Determine the (X, Y) coordinate at the center of the cell enclosing the given text.  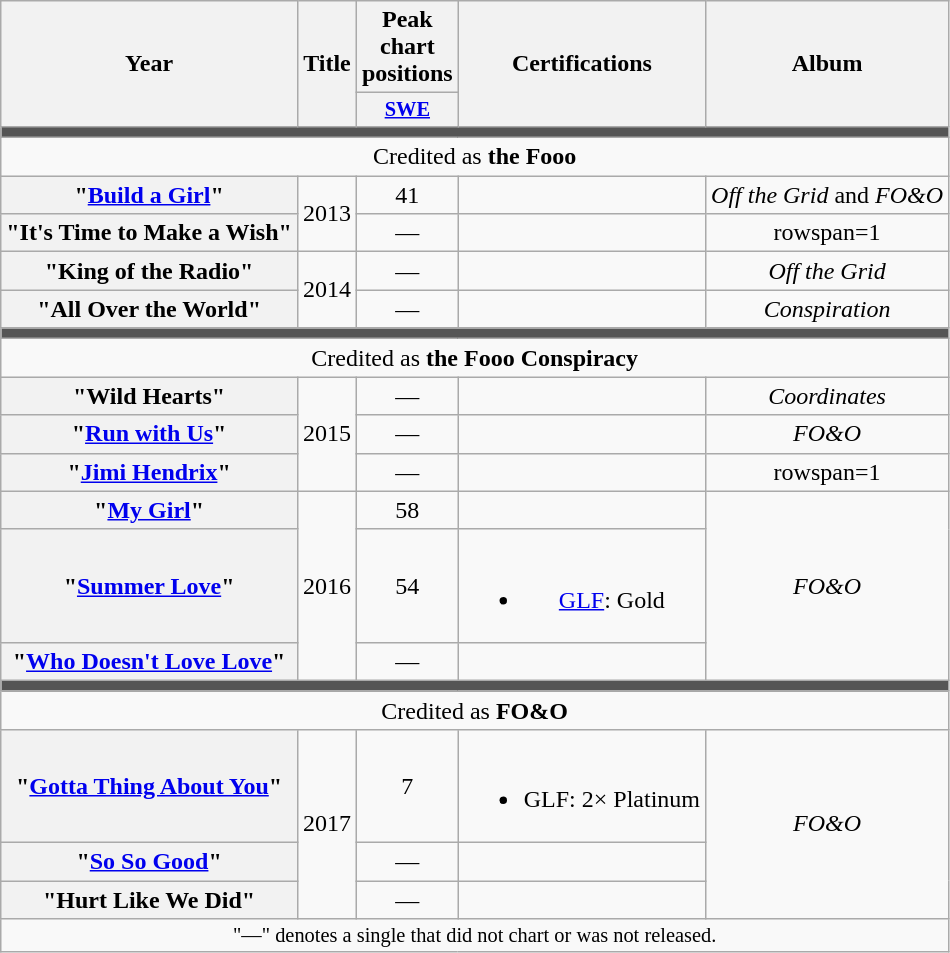
"My Girl" (150, 510)
2016 (326, 586)
Peak chart positions (407, 47)
"Gotta Thing About You" (150, 786)
"—" denotes a single that did not chart or was not released. (475, 936)
Certifications (582, 64)
Credited as FO&O (475, 710)
"Summer Love" (150, 586)
Credited as the Fooo (475, 157)
Album (828, 64)
"So So Good" (150, 862)
2015 (326, 434)
Title (326, 64)
58 (407, 510)
2017 (326, 824)
7 (407, 786)
54 (407, 586)
SWE (407, 110)
"Wild Hearts" (150, 396)
"Who Doesn't Love Love" (150, 661)
GLF: Gold (582, 586)
2014 (326, 290)
41 (407, 195)
2013 (326, 214)
"Jimi Hendrix" (150, 472)
Off the Grid and FO&O (828, 195)
"It's Time to Make a Wish" (150, 233)
"Hurt Like We Did" (150, 900)
GLF: 2× Platinum (582, 786)
"Run with Us" (150, 434)
Off the Grid (828, 271)
Year (150, 64)
Coordinates (828, 396)
Credited as the Fooo Conspiracy (475, 358)
"All Over the World" (150, 309)
Conspiration (828, 309)
"King of the Radio" (150, 271)
"Build a Girl" (150, 195)
